From the cell containing the given text, extract its center point as (X, Y) coordinate. 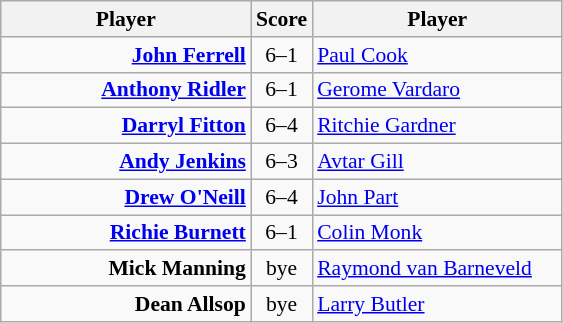
Andy Jenkins (126, 162)
Raymond van Barneveld (437, 269)
Paul Cook (437, 55)
Larry Butler (437, 304)
Colin Monk (437, 233)
Anthony Ridler (126, 90)
Darryl Fitton (126, 126)
6–3 (282, 162)
Gerome Vardaro (437, 90)
Richie Burnett (126, 233)
Ritchie Gardner (437, 126)
John Part (437, 197)
Mick Manning (126, 269)
Score (282, 19)
Avtar Gill (437, 162)
Drew O'Neill (126, 197)
Dean Allsop (126, 304)
John Ferrell (126, 55)
